Determine the (X, Y) coordinate at the center of the cell enclosing the given text.  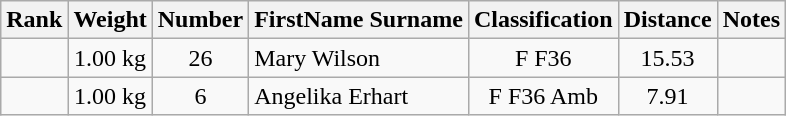
Angelika Erhart (359, 96)
Notes (751, 20)
15.53 (668, 58)
F F36 Amb (543, 96)
Mary Wilson (359, 58)
F F36 (543, 58)
Distance (668, 20)
Classification (543, 20)
7.91 (668, 96)
26 (200, 58)
Weight (110, 20)
Rank (34, 20)
Number (200, 20)
FirstName Surname (359, 20)
6 (200, 96)
